Detect which cell encompasses the target text, then output its (x, y) center coordinate. 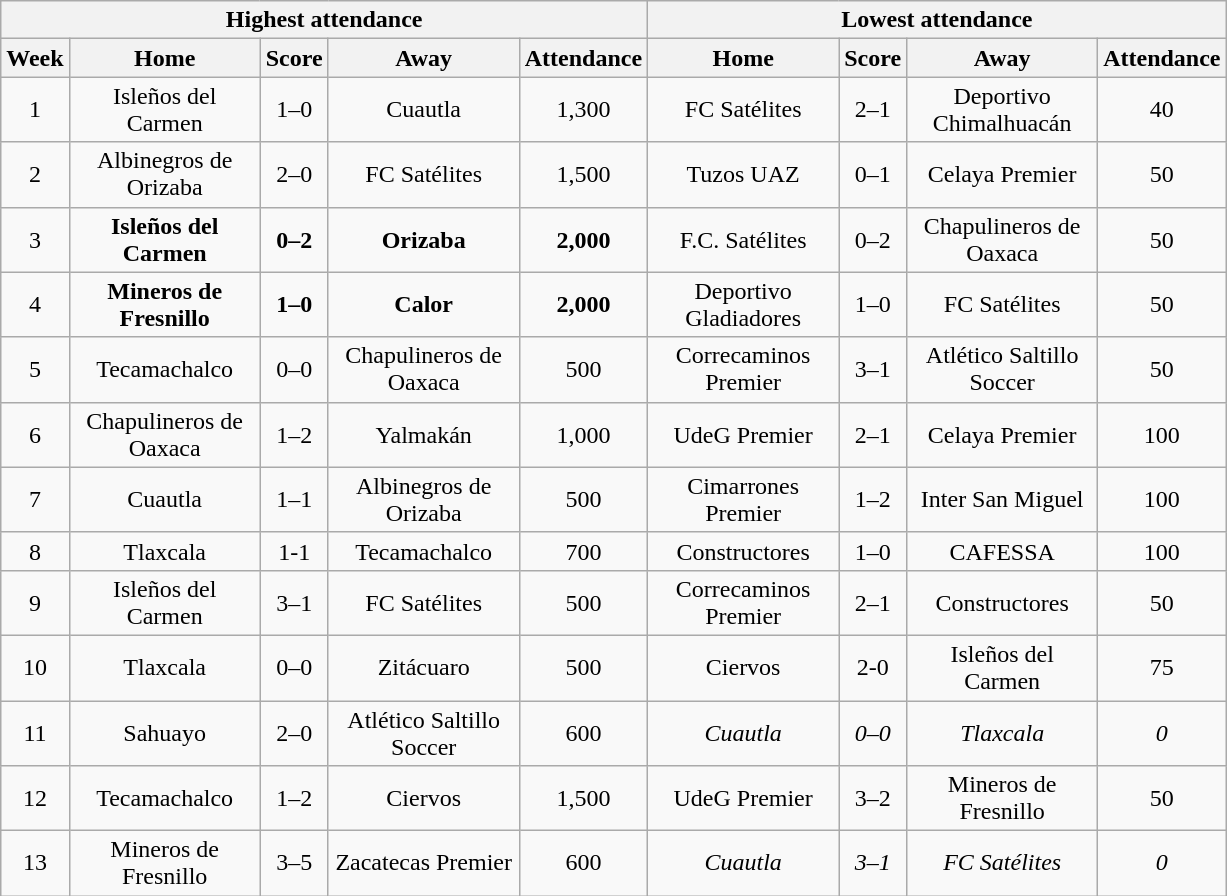
Deportivo Chimalhuacán (1002, 110)
2 (35, 174)
Zacatecas Premier (424, 864)
3–2 (873, 798)
40 (1162, 110)
Zitácuaro (424, 668)
5 (35, 370)
2-0 (873, 668)
Highest attendance (324, 20)
Calor (424, 304)
Yalmakán (424, 434)
11 (35, 732)
Sahuayo (164, 732)
0–1 (873, 174)
9 (35, 602)
1 (35, 110)
6 (35, 434)
Deportivo Gladiadores (744, 304)
3–5 (294, 864)
75 (1162, 668)
8 (35, 551)
CAFESSA (1002, 551)
Tuzos UAZ (744, 174)
1,000 (583, 434)
Week (35, 58)
7 (35, 500)
1-1 (294, 551)
13 (35, 864)
10 (35, 668)
F.C. Satélites (744, 240)
3 (35, 240)
Inter San Miguel (1002, 500)
1–1 (294, 500)
700 (583, 551)
12 (35, 798)
Lowest attendance (937, 20)
Cimarrones Premier (744, 500)
Orizaba (424, 240)
4 (35, 304)
1,300 (583, 110)
